From the cell containing the given text, extract its center point as [x, y] coordinate. 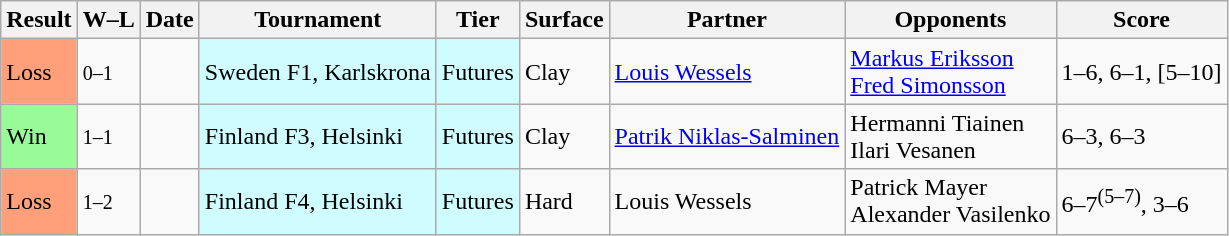
6–7(5–7), 3–6 [1142, 202]
Finland F4, Helsinki [318, 202]
1–2 [108, 202]
Result [39, 20]
Markus Eriksson Fred Simonsson [950, 72]
Date [170, 20]
6–3, 6–3 [1142, 136]
0–1 [108, 72]
Patrick Mayer Alexander Vasilenko [950, 202]
Tier [478, 20]
Surface [564, 20]
Score [1142, 20]
1–1 [108, 136]
Partner [727, 20]
1–6, 6–1, [5–10] [1142, 72]
Opponents [950, 20]
Hermanni Tiainen Ilari Vesanen [950, 136]
Hard [564, 202]
Patrik Niklas-Salminen [727, 136]
Sweden F1, Karlskrona [318, 72]
Win [39, 136]
Finland F3, Helsinki [318, 136]
W–L [108, 20]
Tournament [318, 20]
